Identify which cell holds the provided text, then report its (x, y) central coordinate. 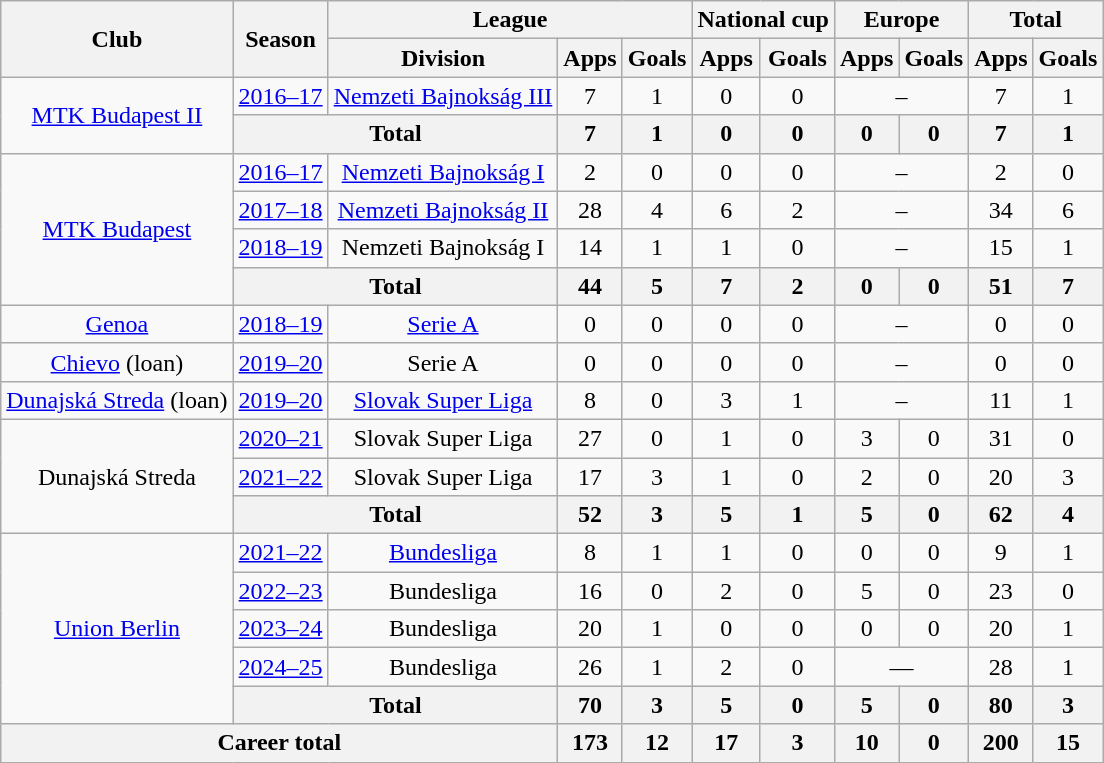
— (901, 667)
Season (280, 39)
League (510, 20)
80 (1001, 705)
Club (117, 39)
9 (1001, 553)
27 (590, 438)
2023–24 (280, 629)
51 (1001, 286)
70 (590, 705)
Nemzeti Bajnokság III (443, 96)
31 (1001, 438)
Chievo (loan) (117, 362)
Division (443, 58)
52 (590, 515)
MTK Budapest (117, 229)
2017–18 (280, 210)
200 (1001, 743)
Genoa (117, 324)
23 (1001, 591)
Europe (901, 20)
14 (590, 248)
44 (590, 286)
Career total (280, 743)
16 (590, 591)
National cup (763, 20)
2022–23 (280, 591)
34 (1001, 210)
11 (1001, 400)
12 (657, 743)
62 (1001, 515)
Dunajská Streda (117, 476)
Nemzeti Bajnokság II (443, 210)
173 (590, 743)
10 (866, 743)
MTK Budapest II (117, 115)
26 (590, 667)
Union Berlin (117, 629)
2024–25 (280, 667)
2020–21 (280, 438)
Dunajská Streda (loan) (117, 400)
